Extract the [X, Y] coordinate from the center of the cell holding the provided text.  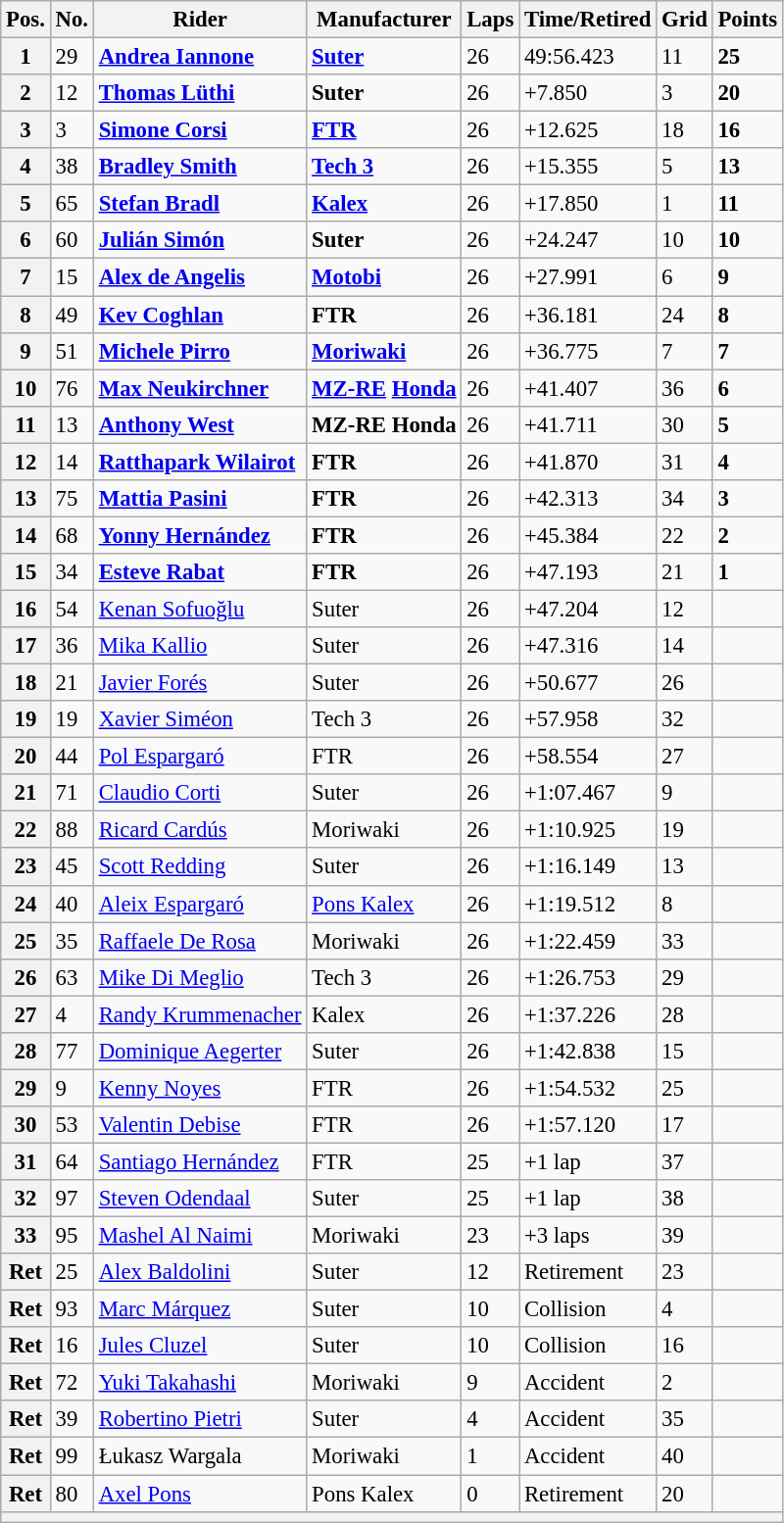
Alex Baldolini [200, 1272]
+3 laps [588, 1236]
Łukasz Wargala [200, 1456]
+1:19.512 [588, 904]
Alex de Angelis [200, 277]
+1:22.459 [588, 941]
72 [72, 1383]
93 [72, 1309]
76 [72, 388]
Jules Cluzel [200, 1346]
Laps [490, 20]
63 [72, 977]
+50.677 [588, 683]
Time/Retired [588, 20]
Claudio Corti [200, 793]
Grid [684, 20]
Max Neukirchner [200, 388]
Marc Márquez [200, 1309]
Javier Forés [200, 683]
Rider [200, 20]
+1:37.226 [588, 1014]
Bradley Smith [200, 167]
Stefan Bradl [200, 204]
Mike Di Meglio [200, 977]
Aleix Espargaró [200, 904]
Motobi [384, 277]
+12.625 [588, 130]
Esteve Rabat [200, 572]
77 [72, 1052]
95 [72, 1236]
Michele Pirro [200, 351]
51 [72, 351]
Points [747, 20]
37 [684, 1161]
+41.870 [588, 462]
Manufacturer [384, 20]
+42.313 [588, 499]
+57.958 [588, 719]
Julián Simón [200, 240]
99 [72, 1456]
Dominique Aegerter [200, 1052]
Valentin Debise [200, 1125]
Pol Espargaró [200, 757]
+1:54.532 [588, 1088]
Andrea Iannone [200, 57]
Mattia Pasini [200, 499]
+45.384 [588, 535]
80 [72, 1494]
+58.554 [588, 757]
+7.850 [588, 93]
+24.247 [588, 240]
0 [490, 1494]
+27.991 [588, 277]
No. [72, 20]
+41.407 [588, 388]
Pos. [25, 20]
Scott Redding [200, 867]
Anthony West [200, 424]
75 [72, 499]
Yuki Takahashi [200, 1383]
Kenny Noyes [200, 1088]
Randy Krummenacher [200, 1014]
Kev Coghlan [200, 315]
88 [72, 830]
+1:16.149 [588, 867]
+1:07.467 [588, 793]
Steven Odendaal [200, 1199]
44 [72, 757]
+36.775 [588, 351]
Ricard Cardús [200, 830]
65 [72, 204]
+1:10.925 [588, 830]
54 [72, 609]
+1:57.120 [588, 1125]
Mika Kallio [200, 646]
Axel Pons [200, 1494]
53 [72, 1125]
Robertino Pietri [200, 1420]
Ratthapark Wilairot [200, 462]
Thomas Lüthi [200, 93]
+47.316 [588, 646]
+47.193 [588, 572]
68 [72, 535]
60 [72, 240]
Yonny Hernández [200, 535]
Santiago Hernández [200, 1161]
97 [72, 1199]
+36.181 [588, 315]
71 [72, 793]
Raffaele De Rosa [200, 941]
Mashel Al Naimi [200, 1236]
64 [72, 1161]
+1:26.753 [588, 977]
49:56.423 [588, 57]
Kenan Sofuoğlu [200, 609]
+15.355 [588, 167]
45 [72, 867]
Xavier Siméon [200, 719]
+47.204 [588, 609]
Simone Corsi [200, 130]
+41.711 [588, 424]
+17.850 [588, 204]
49 [72, 315]
+1:42.838 [588, 1052]
